Find where the given text appears and provide that cell's center as (X, Y) coordinate. 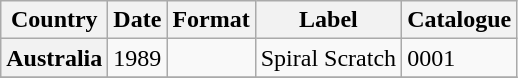
Country (54, 20)
Australia (54, 58)
0001 (460, 58)
Label (328, 20)
Spiral Scratch (328, 58)
Catalogue (460, 20)
Format (211, 20)
1989 (138, 58)
Date (138, 20)
